Return the (X, Y) coordinate for the center point of the cell that contains the specified text.  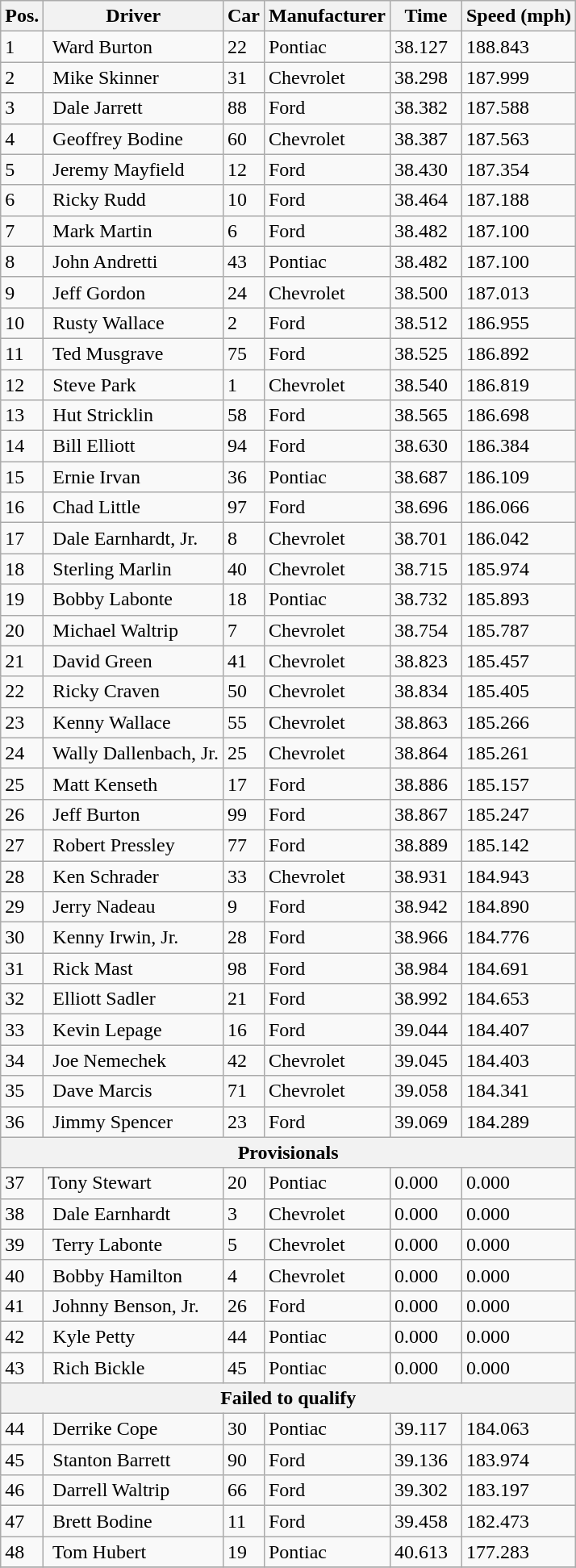
Kyle Petty (134, 1336)
Ken Schrader (134, 876)
75 (244, 353)
183.974 (518, 1460)
Steve Park (134, 385)
Joe Nemechek (134, 1060)
35 (23, 1091)
39.302 (426, 1491)
187.354 (518, 169)
29 (23, 907)
38.931 (426, 876)
38.886 (426, 784)
77 (244, 845)
Jeff Burton (134, 814)
185.787 (518, 630)
39.136 (426, 1460)
38.382 (426, 108)
Wally Dallenbach, Jr. (134, 753)
Geoffrey Bodine (134, 139)
38.867 (426, 814)
Terry Labonte (134, 1244)
Dale Earnhardt, Jr. (134, 538)
186.066 (518, 508)
Dale Jarrett (134, 108)
Ricky Rudd (134, 200)
184.653 (518, 999)
38.754 (426, 630)
50 (244, 692)
39.458 (426, 1521)
Michael Waltrip (134, 630)
185.261 (518, 753)
37 (23, 1183)
185.247 (518, 814)
185.266 (518, 722)
Rusty Wallace (134, 323)
13 (23, 416)
David Green (134, 661)
Bobby Labonte (134, 600)
Jeremy Mayfield (134, 169)
Ted Musgrave (134, 353)
Dave Marcis (134, 1091)
185.157 (518, 784)
39.117 (426, 1429)
Ricky Craven (134, 692)
39.044 (426, 1030)
Derrike Cope (134, 1429)
Car (244, 16)
38.540 (426, 385)
Jeff Gordon (134, 292)
185.457 (518, 661)
Hut Stricklin (134, 416)
38.687 (426, 477)
184.407 (518, 1030)
184.776 (518, 938)
14 (23, 446)
185.405 (518, 692)
Bill Elliott (134, 446)
185.893 (518, 600)
187.563 (518, 139)
186.109 (518, 477)
38.942 (426, 907)
34 (23, 1060)
Kevin Lepage (134, 1030)
38.992 (426, 999)
Provisionals (289, 1152)
John Andretti (134, 261)
94 (244, 446)
38.984 (426, 968)
38.127 (426, 47)
Elliott Sadler (134, 999)
Ernie Irvan (134, 477)
90 (244, 1460)
Kenny Irwin, Jr. (134, 938)
38.525 (426, 353)
184.890 (518, 907)
46 (23, 1491)
38.889 (426, 845)
38 (23, 1214)
38.715 (426, 569)
38.464 (426, 200)
Sterling Marlin (134, 569)
Manufacturer (327, 16)
186.819 (518, 385)
Pos. (23, 16)
55 (244, 722)
99 (244, 814)
184.403 (518, 1060)
Matt Kenseth (134, 784)
38.864 (426, 753)
183.197 (518, 1491)
Johnny Benson, Jr. (134, 1306)
39.058 (426, 1091)
Time (426, 16)
184.341 (518, 1091)
184.691 (518, 968)
Mark Martin (134, 231)
185.142 (518, 845)
Tony Stewart (134, 1183)
38.430 (426, 169)
38.732 (426, 600)
97 (244, 508)
184.289 (518, 1122)
38.512 (426, 323)
Speed (mph) (518, 16)
38.630 (426, 446)
Darrell Waltrip (134, 1491)
188.843 (518, 47)
186.384 (518, 446)
39.069 (426, 1122)
32 (23, 999)
38.500 (426, 292)
186.698 (518, 416)
Brett Bodine (134, 1521)
40.613 (426, 1552)
182.473 (518, 1521)
186.955 (518, 323)
48 (23, 1552)
Driver (134, 16)
Jimmy Spencer (134, 1122)
98 (244, 968)
187.999 (518, 77)
186.042 (518, 538)
39.045 (426, 1060)
Rich Bickle (134, 1368)
Chad Little (134, 508)
38.298 (426, 77)
Kenny Wallace (134, 722)
Tom Hubert (134, 1552)
Ward Burton (134, 47)
187.588 (518, 108)
184.943 (518, 876)
38.863 (426, 722)
66 (244, 1491)
58 (244, 416)
38.701 (426, 538)
Bobby Hamilton (134, 1275)
47 (23, 1521)
38.565 (426, 416)
Robert Pressley (134, 845)
38.834 (426, 692)
177.283 (518, 1552)
38.823 (426, 661)
71 (244, 1091)
Jerry Nadeau (134, 907)
88 (244, 108)
187.013 (518, 292)
Mike Skinner (134, 77)
184.063 (518, 1429)
38.966 (426, 938)
38.696 (426, 508)
15 (23, 477)
Dale Earnhardt (134, 1214)
Failed to qualify (289, 1399)
185.974 (518, 569)
38.387 (426, 139)
Stanton Barrett (134, 1460)
187.188 (518, 200)
60 (244, 139)
186.892 (518, 353)
27 (23, 845)
Rick Mast (134, 968)
39 (23, 1244)
